Locate the cell with the specified text and output its [x, y] center coordinate. 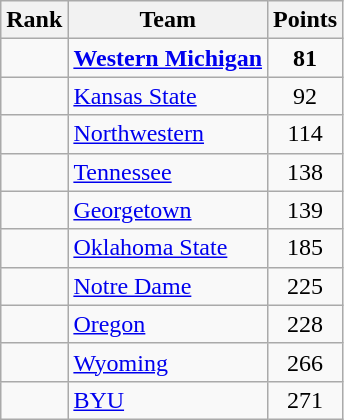
Oklahoma State [168, 248]
Notre Dame [168, 286]
271 [306, 400]
BYU [168, 400]
Points [306, 20]
Georgetown [168, 210]
Kansas State [168, 96]
81 [306, 58]
Rank [34, 20]
Northwestern [168, 134]
Wyoming [168, 362]
Team [168, 20]
Western Michigan [168, 58]
138 [306, 172]
185 [306, 248]
266 [306, 362]
139 [306, 210]
Oregon [168, 324]
114 [306, 134]
225 [306, 286]
92 [306, 96]
Tennessee [168, 172]
228 [306, 324]
